Search for the cell housing the specified text and yield its [X, Y] center coordinate. 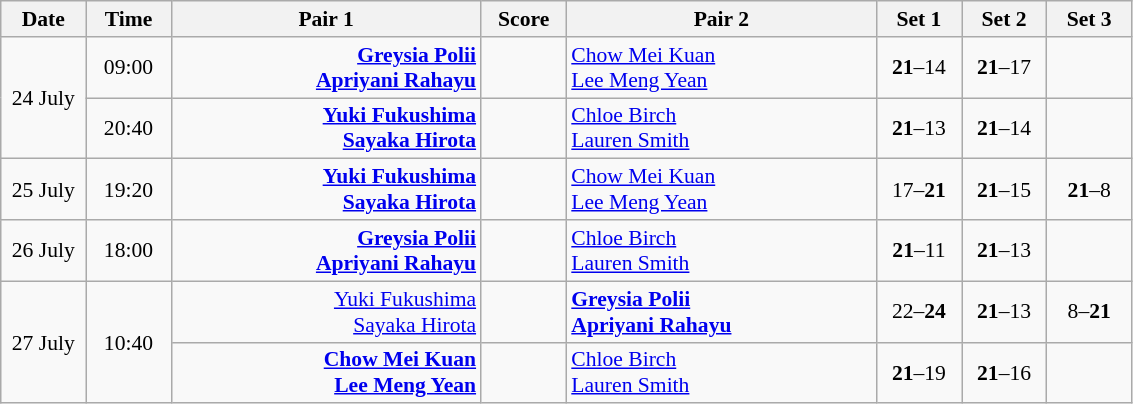
21–16 [1004, 372]
Date [44, 19]
21–15 [1004, 190]
Set 3 [1090, 19]
17–21 [918, 190]
20:40 [128, 128]
21–11 [918, 250]
Score [524, 19]
Pair 1 [326, 19]
22–24 [918, 312]
8–21 [1090, 312]
26 July [44, 250]
Time [128, 19]
18:00 [128, 250]
25 July [44, 190]
21–17 [1004, 68]
Set 2 [1004, 19]
27 July [44, 342]
21–8 [1090, 190]
Pair 2 [721, 19]
Set 1 [918, 19]
24 July [44, 98]
10:40 [128, 342]
09:00 [128, 68]
19:20 [128, 190]
21–19 [918, 372]
